From the cell containing the given text, extract its center point as [x, y] coordinate. 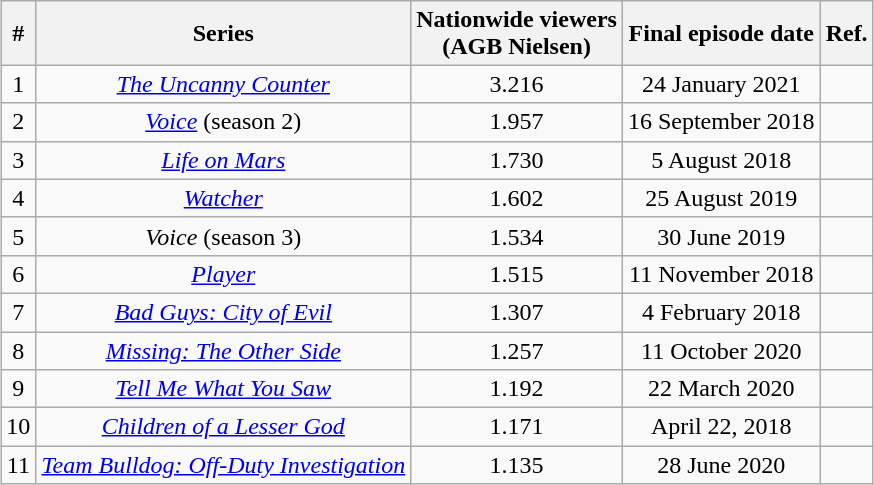
5 [18, 236]
# [18, 32]
1.534 [517, 236]
Voice (season 2) [224, 122]
Series [224, 32]
1.257 [517, 351]
The Uncanny Counter [224, 84]
3 [18, 160]
Children of a Lesser God [224, 427]
22 March 2020 [721, 389]
Player [224, 274]
4 February 2018 [721, 312]
7 [18, 312]
30 June 2019 [721, 236]
4 [18, 198]
1.135 [517, 465]
11 October 2020 [721, 351]
April 22, 2018 [721, 427]
10 [18, 427]
1.307 [517, 312]
1.515 [517, 274]
24 January 2021 [721, 84]
16 September 2018 [721, 122]
Voice (season 3) [224, 236]
11 [18, 465]
1.957 [517, 122]
Ref. [846, 32]
3.216 [517, 84]
Nationwide viewers(AGB Nielsen) [517, 32]
25 August 2019 [721, 198]
Final episode date [721, 32]
Life on Mars [224, 160]
1.171 [517, 427]
5 August 2018 [721, 160]
1.192 [517, 389]
1.602 [517, 198]
9 [18, 389]
Bad Guys: City of Evil [224, 312]
1.730 [517, 160]
6 [18, 274]
11 November 2018 [721, 274]
Missing: The Other Side [224, 351]
2 [18, 122]
1 [18, 84]
28 June 2020 [721, 465]
Team Bulldog: Off-Duty Investigation [224, 465]
Watcher [224, 198]
8 [18, 351]
Tell Me What You Saw [224, 389]
